Provide the (x, y) coordinate of the cell's center where the given text is located.  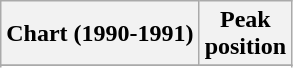
Peakposition (245, 34)
Chart (1990-1991) (100, 34)
